Return [x, y] of the center of cell containing provided text 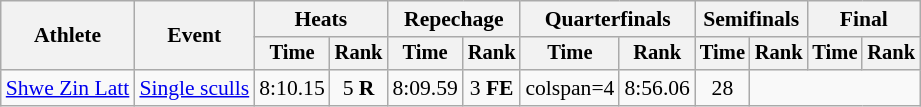
8:10.15 [292, 88]
Repechage [454, 19]
Quarterfinals [608, 19]
Athlete [68, 36]
8:56.06 [656, 88]
Single sculls [194, 88]
Heats [320, 19]
Final [863, 19]
Semifinals [751, 19]
Shwe Zin Latt [68, 88]
28 [722, 88]
3 FE [492, 88]
5 R [359, 88]
Event [194, 36]
colspan=4 [570, 88]
8:09.59 [424, 88]
